Capture the cell that displays the provided text and extract its [x, y] central coordinate. 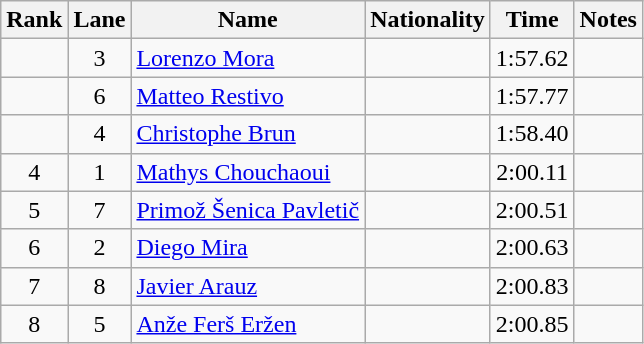
1:57.77 [532, 96]
Mathys Chouchaoui [248, 172]
2:00.63 [532, 248]
Diego Mira [248, 248]
2:00.11 [532, 172]
Matteo Restivo [248, 96]
Rank [34, 20]
Primož Šenica Pavletič [248, 210]
Javier Arauz [248, 286]
Name [248, 20]
Notes [608, 20]
Nationality [428, 20]
Time [532, 20]
Christophe Brun [248, 134]
2:00.51 [532, 210]
1:57.62 [532, 58]
Lorenzo Mora [248, 58]
Lane [100, 20]
2 [100, 248]
2:00.85 [532, 324]
2:00.83 [532, 286]
3 [100, 58]
1 [100, 172]
1:58.40 [532, 134]
Anže Ferš Eržen [248, 324]
